Return (x, y) of the center of cell containing provided text 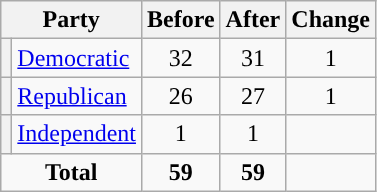
Democratic (77, 58)
Before (180, 20)
27 (253, 96)
32 (180, 58)
After (253, 20)
Republican (77, 96)
Independent (77, 134)
26 (180, 96)
Change (331, 20)
Party (72, 20)
31 (253, 58)
Total (72, 172)
